Search for the cell housing the specified text and yield its [x, y] center coordinate. 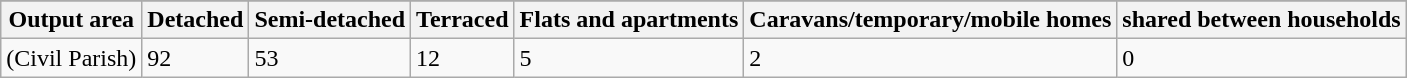
Output area [72, 20]
0 [1262, 58]
5 [629, 58]
(Civil Parish) [72, 58]
2 [930, 58]
Detached [196, 20]
Flats and apartments [629, 20]
12 [462, 58]
92 [196, 58]
Semi-detached [330, 20]
shared between households [1262, 20]
Caravans/temporary/mobile homes [930, 20]
53 [330, 58]
Terraced [462, 20]
